Locate the cell with the specified text and output its [x, y] center coordinate. 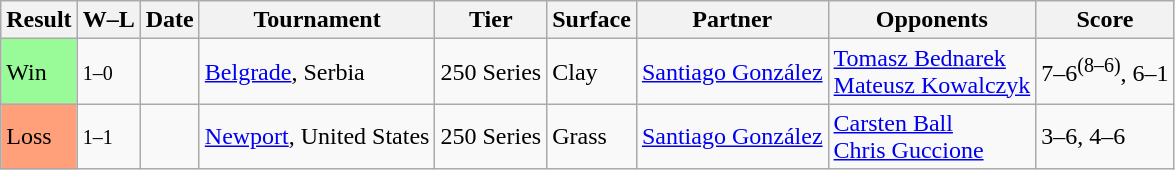
Tournament [317, 20]
Belgrade, Serbia [317, 72]
Newport, United States [317, 136]
Loss [39, 136]
W–L [108, 20]
Tier [491, 20]
Opponents [932, 20]
Surface [592, 20]
Score [1105, 20]
3–6, 4–6 [1105, 136]
Grass [592, 136]
Result [39, 20]
Carsten Ball Chris Guccione [932, 136]
1–0 [108, 72]
Date [170, 20]
Clay [592, 72]
Partner [732, 20]
1–1 [108, 136]
7–6(8–6), 6–1 [1105, 72]
Win [39, 72]
Tomasz Bednarek Mateusz Kowalczyk [932, 72]
